Scan for the cell matching the given text and deliver its [X, Y] coordinate at center. 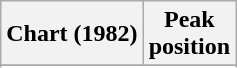
Peakposition [189, 34]
Chart (1982) [72, 34]
